Extract the (X, Y) coordinate from the center of the cell holding the provided text.  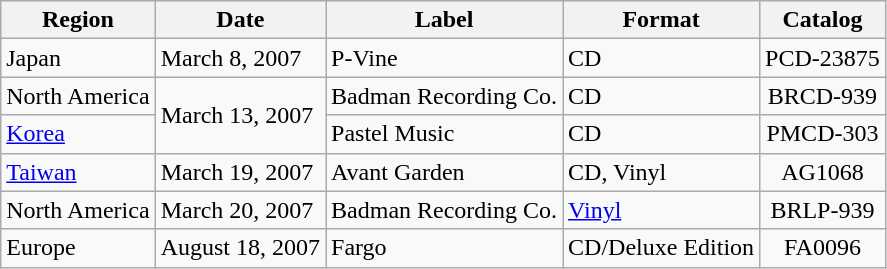
Vinyl (662, 210)
P-Vine (444, 58)
BRLP-939 (823, 210)
Region (78, 20)
BRCD-939 (823, 96)
Catalog (823, 20)
August 18, 2007 (240, 248)
CD/Deluxe Edition (662, 248)
Date (240, 20)
Pastel Music (444, 134)
CD, Vinyl (662, 172)
March 13, 2007 (240, 115)
PMCD-303 (823, 134)
FA0096 (823, 248)
Japan (78, 58)
Fargo (444, 248)
AG1068 (823, 172)
March 8, 2007 (240, 58)
Format (662, 20)
March 19, 2007 (240, 172)
Taiwan (78, 172)
March 20, 2007 (240, 210)
Avant Garden (444, 172)
PCD-23875 (823, 58)
Korea (78, 134)
Label (444, 20)
Europe (78, 248)
